Detect which cell encompasses the target text, then output its [X, Y] center coordinate. 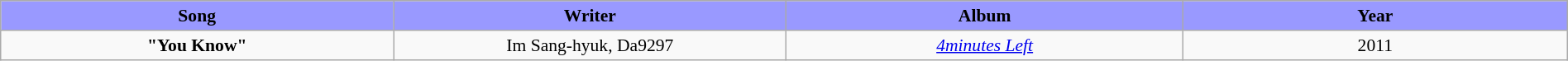
2011 [1374, 45]
Writer [590, 16]
"You Know" [197, 45]
Song [197, 16]
Year [1374, 16]
4minutes Left [984, 45]
Album [984, 16]
Im Sang-hyuk, Da9297 [590, 45]
